Output the (X, Y) coordinate of the center of the cell containing the given text.  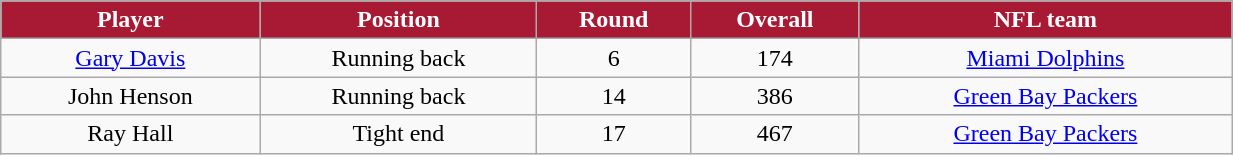
John Henson (130, 96)
Tight end (398, 134)
6 (614, 58)
Gary Davis (130, 58)
Miami Dolphins (1045, 58)
Round (614, 20)
386 (774, 96)
Position (398, 20)
Overall (774, 20)
14 (614, 96)
17 (614, 134)
467 (774, 134)
174 (774, 58)
Player (130, 20)
Ray Hall (130, 134)
NFL team (1045, 20)
